From the cell containing the given text, extract its center point as (x, y) coordinate. 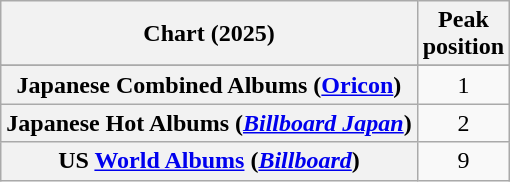
2 (463, 123)
US World Albums (Billboard) (209, 161)
1 (463, 85)
Japanese Hot Albums (Billboard Japan) (209, 123)
Chart (2025) (209, 34)
Peakposition (463, 34)
9 (463, 161)
Japanese Combined Albums (Oricon) (209, 85)
